Capture the cell that displays the provided text and extract its [x, y] central coordinate. 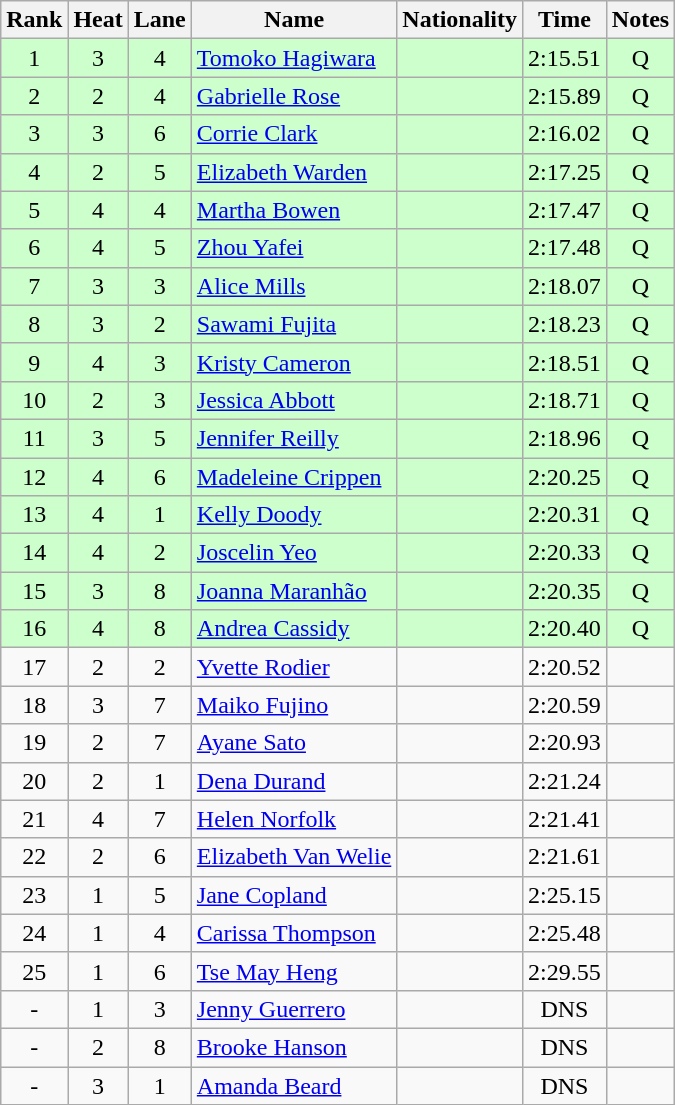
Yvette Rodier [294, 667]
2:18.07 [565, 286]
2:20.33 [565, 553]
Sawami Fujita [294, 324]
2:20.35 [565, 591]
2:18.96 [565, 438]
13 [34, 515]
2:17.47 [565, 210]
Tomoko Hagiwara [294, 58]
Madeleine Crippen [294, 477]
Corrie Clark [294, 134]
Dena Durand [294, 781]
2:20.31 [565, 515]
Jane Copland [294, 895]
20 [34, 781]
2:21.61 [565, 857]
Alice Mills [294, 286]
2:17.48 [565, 248]
18 [34, 705]
Time [565, 20]
2:15.89 [565, 96]
Zhou Yafei [294, 248]
24 [34, 933]
16 [34, 629]
Carissa Thompson [294, 933]
19 [34, 743]
Jennifer Reilly [294, 438]
2:20.59 [565, 705]
2:20.52 [565, 667]
2:18.51 [565, 362]
2:20.25 [565, 477]
2:25.15 [565, 895]
Tse May Heng [294, 971]
2:29.55 [565, 971]
2:15.51 [565, 58]
2:16.02 [565, 134]
Joscelin Yeo [294, 553]
23 [34, 895]
Brooke Hanson [294, 1047]
Name [294, 20]
Kristy Cameron [294, 362]
Kelly Doody [294, 515]
11 [34, 438]
Andrea Cassidy [294, 629]
2:20.40 [565, 629]
12 [34, 477]
Martha Bowen [294, 210]
Heat [98, 20]
Helen Norfolk [294, 819]
2:25.48 [565, 933]
Nationality [460, 20]
14 [34, 553]
Jessica Abbott [294, 400]
Maiko Fujino [294, 705]
Notes [640, 20]
2:18.71 [565, 400]
Elizabeth Warden [294, 172]
Ayane Sato [294, 743]
17 [34, 667]
10 [34, 400]
Rank [34, 20]
25 [34, 971]
22 [34, 857]
2:18.23 [565, 324]
2:17.25 [565, 172]
21 [34, 819]
2:20.93 [565, 743]
Gabrielle Rose [294, 96]
Jenny Guerrero [294, 1009]
2:21.24 [565, 781]
2:21.41 [565, 819]
Elizabeth Van Welie [294, 857]
Amanda Beard [294, 1085]
Joanna Maranhão [294, 591]
9 [34, 362]
Lane [160, 20]
15 [34, 591]
